For the text-containing cell, return its midpoint in [X, Y] coordinate format. 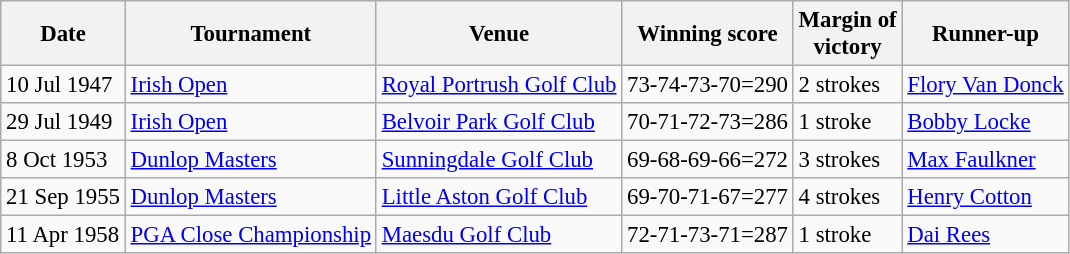
Bobby Locke [986, 122]
Dai Rees [986, 235]
21 Sep 1955 [63, 197]
70-71-72-73=286 [708, 122]
72-71-73-71=287 [708, 235]
Date [63, 34]
Venue [498, 34]
Tournament [250, 34]
Maesdu Golf Club [498, 235]
29 Jul 1949 [63, 122]
8 Oct 1953 [63, 160]
PGA Close Championship [250, 235]
Max Faulkner [986, 160]
Sunningdale Golf Club [498, 160]
Margin ofvictory [848, 34]
Belvoir Park Golf Club [498, 122]
11 Apr 1958 [63, 235]
Little Aston Golf Club [498, 197]
4 strokes [848, 197]
Runner-up [986, 34]
69-70-71-67=277 [708, 197]
Henry Cotton [986, 197]
Flory Van Donck [986, 85]
3 strokes [848, 160]
69-68-69-66=272 [708, 160]
10 Jul 1947 [63, 85]
2 strokes [848, 85]
73-74-73-70=290 [708, 85]
Winning score [708, 34]
Royal Portrush Golf Club [498, 85]
